Output the (X, Y) coordinate of the center of the cell containing the given text.  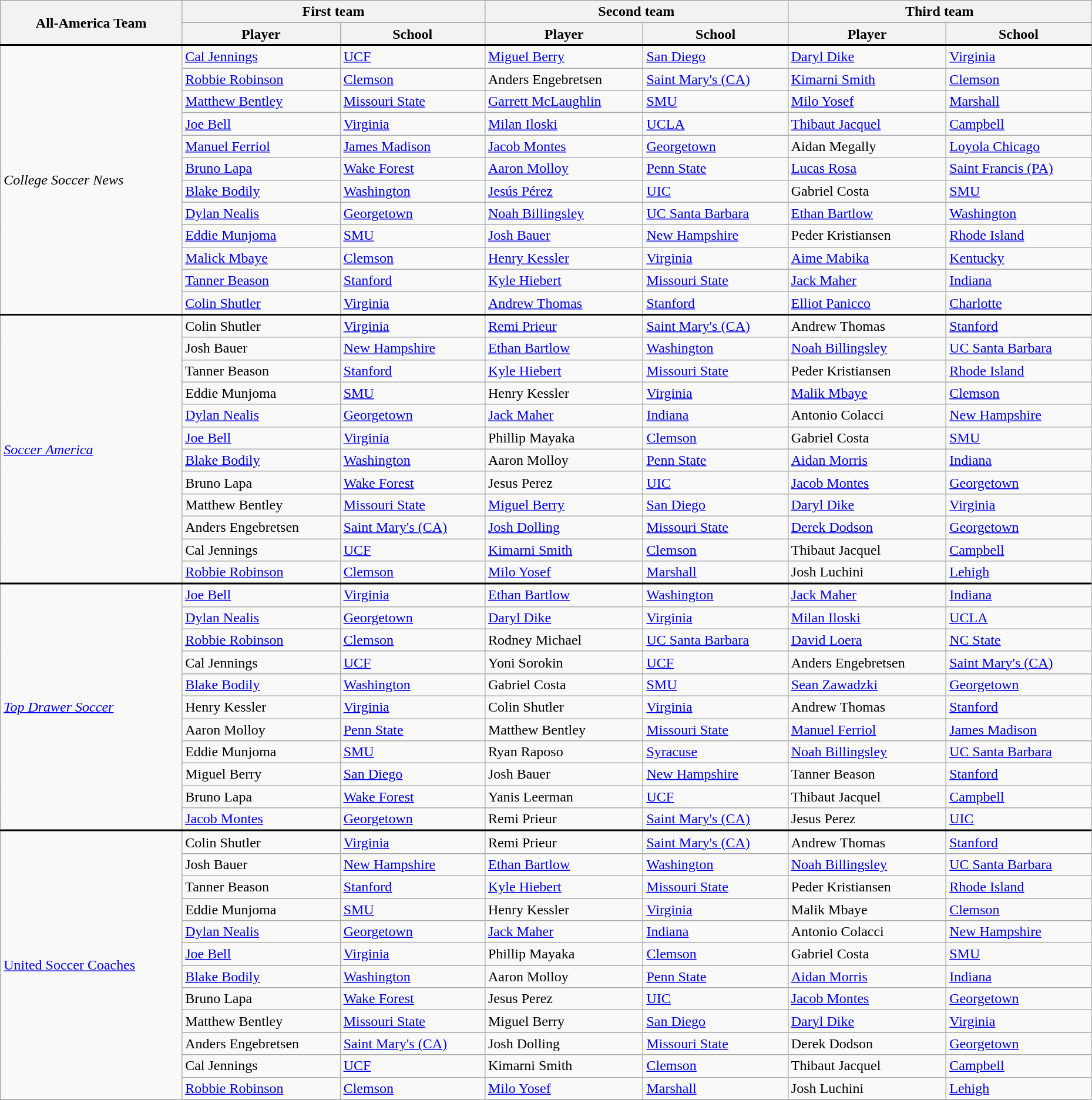
Malick Mbaye (261, 258)
David Loera (867, 640)
First team (334, 12)
Garrett McLaughlin (564, 102)
College Soccer News (92, 180)
Syracuse (715, 752)
Kentucky (1019, 258)
All-America Team (92, 23)
Saint Francis (PA) (1019, 169)
Second team (636, 12)
United Soccer Coaches (92, 965)
Yoni Sorokin (564, 662)
Loyola Chicago (1019, 146)
Aime Mabika (867, 258)
NC State (1019, 640)
Soccer America (92, 449)
Top Drawer Soccer (92, 707)
Elliot Panicco (867, 303)
Ryan Raposo (564, 752)
Rodney Michael (564, 640)
Sean Zawadzki (867, 685)
Charlotte (1019, 303)
Jesús Pérez (564, 191)
Lucas Rosa (867, 169)
Aidan Megally (867, 146)
Yanis Leerman (564, 797)
Third team (939, 12)
